Locate the cell with the specified text and output its [X, Y] center coordinate. 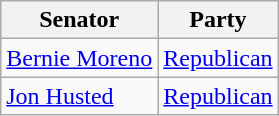
Party [218, 20]
Senator [80, 20]
Bernie Moreno [80, 58]
Jon Husted [80, 96]
